Locate the cell with the specified text and output its [X, Y] center coordinate. 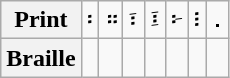
Braille [41, 58]
᎐ [218, 20]
፣ [134, 20]
፦ [178, 20]
Print [41, 20]
፧ [198, 20]
፡ [90, 20]
፤ [155, 20]
። [110, 20]
